Identify which cell holds the provided text, then report its [x, y] central coordinate. 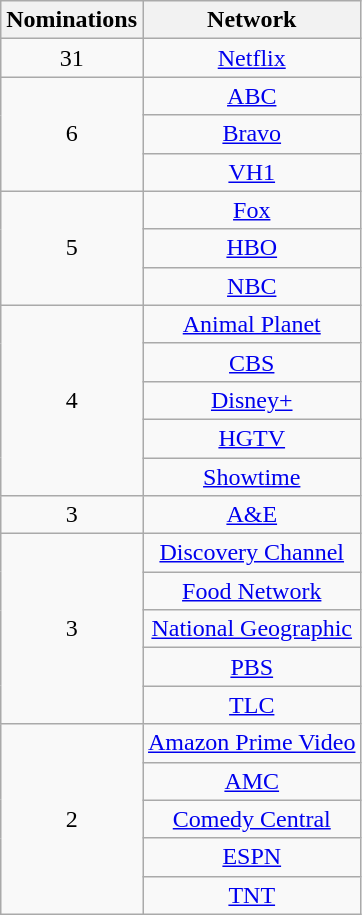
Fox [251, 210]
Comedy Central [251, 819]
A&E [251, 515]
PBS [251, 667]
TNT [251, 895]
ESPN [251, 857]
HBO [251, 248]
NBC [251, 286]
6 [72, 134]
TLC [251, 705]
Showtime [251, 477]
2 [72, 819]
Amazon Prime Video [251, 743]
Animal Planet [251, 324]
31 [72, 58]
CBS [251, 362]
Network [251, 20]
VH1 [251, 172]
ABC [251, 96]
Discovery Channel [251, 553]
Bravo [251, 134]
Food Network [251, 591]
National Geographic [251, 629]
Nominations [72, 20]
Netflix [251, 58]
5 [72, 248]
4 [72, 400]
AMC [251, 781]
Disney+ [251, 400]
HGTV [251, 438]
